Extract the (X, Y) coordinate from the center of the cell holding the provided text.  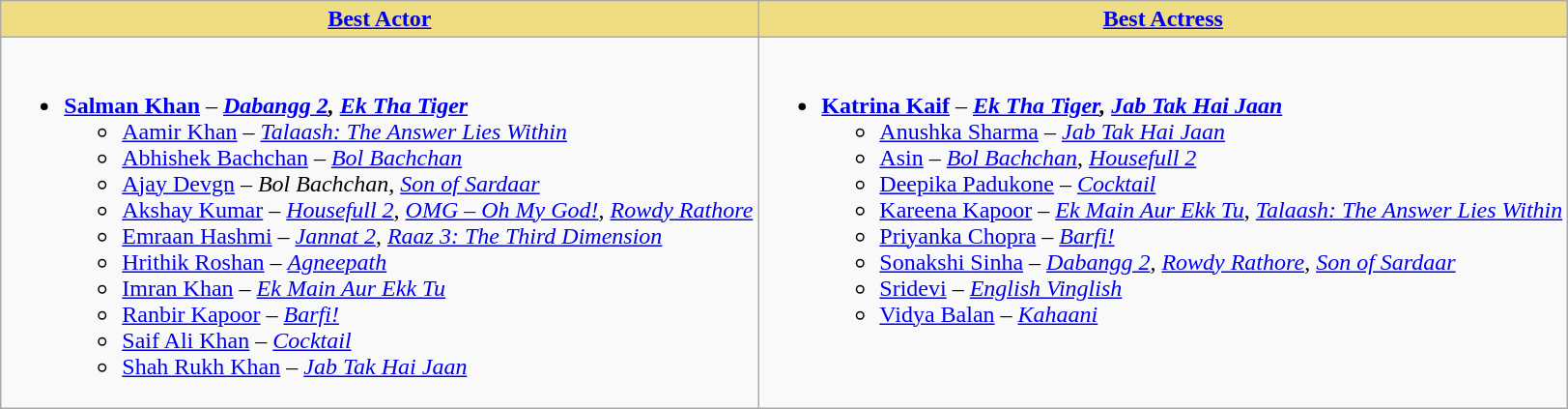
Best Actress (1163, 19)
Best Actor (380, 19)
